Detect which cell encompasses the target text, then output its (x, y) center coordinate. 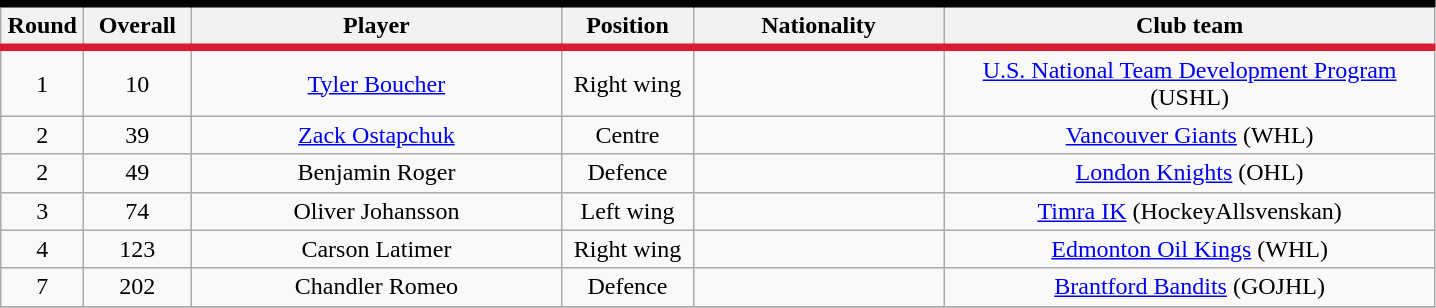
Left wing (628, 211)
U.S. National Team Development Program (USHL) (1190, 82)
Player (376, 26)
Chandler Romeo (376, 287)
Benjamin Roger (376, 173)
Timra IK (HockeyAllsvenskan) (1190, 211)
202 (138, 287)
4 (42, 249)
Edmonton Oil Kings (WHL) (1190, 249)
7 (42, 287)
3 (42, 211)
49 (138, 173)
Brantford Bandits (GOJHL) (1190, 287)
Position (628, 26)
1 (42, 82)
Club team (1190, 26)
Zack Ostapchuk (376, 135)
Tyler Boucher (376, 82)
Centre (628, 135)
Nationality (818, 26)
10 (138, 82)
74 (138, 211)
39 (138, 135)
Carson Latimer (376, 249)
Vancouver Giants (WHL) (1190, 135)
Round (42, 26)
123 (138, 249)
Overall (138, 26)
London Knights (OHL) (1190, 173)
Oliver Johansson (376, 211)
